Provide the (X, Y) coordinate of the cell's center where the given text is located.  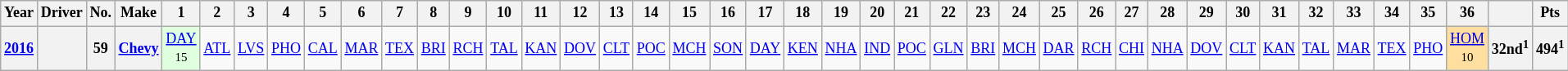
18 (802, 13)
4941 (1551, 48)
2 (217, 13)
20 (877, 13)
24 (1020, 13)
Driver (61, 13)
10 (504, 13)
34 (1392, 13)
30 (1243, 13)
GLN (948, 48)
Year (20, 13)
22 (948, 13)
25 (1059, 13)
DAY (765, 48)
27 (1132, 13)
DAR (1059, 48)
31 (1279, 13)
Chevy (139, 48)
2016 (20, 48)
DAY15 (181, 48)
11 (541, 13)
No. (100, 13)
5 (323, 13)
KEN (802, 48)
13 (616, 13)
19 (841, 13)
32nd1 (1510, 48)
59 (100, 48)
HOM10 (1467, 48)
29 (1207, 13)
23 (984, 13)
14 (651, 13)
26 (1097, 13)
12 (580, 13)
4 (287, 13)
16 (728, 13)
7 (400, 13)
21 (911, 13)
CHI (1132, 48)
1 (181, 13)
32 (1316, 13)
9 (468, 13)
Make (139, 13)
17 (765, 13)
33 (1354, 13)
8 (433, 13)
ATL (217, 48)
35 (1428, 13)
Pts (1551, 13)
6 (361, 13)
15 (689, 13)
CAL (323, 48)
IND (877, 48)
28 (1167, 13)
LVS (251, 48)
36 (1467, 13)
3 (251, 13)
SON (728, 48)
